Determine the (X, Y) coordinate at the center of the cell enclosing the given text.  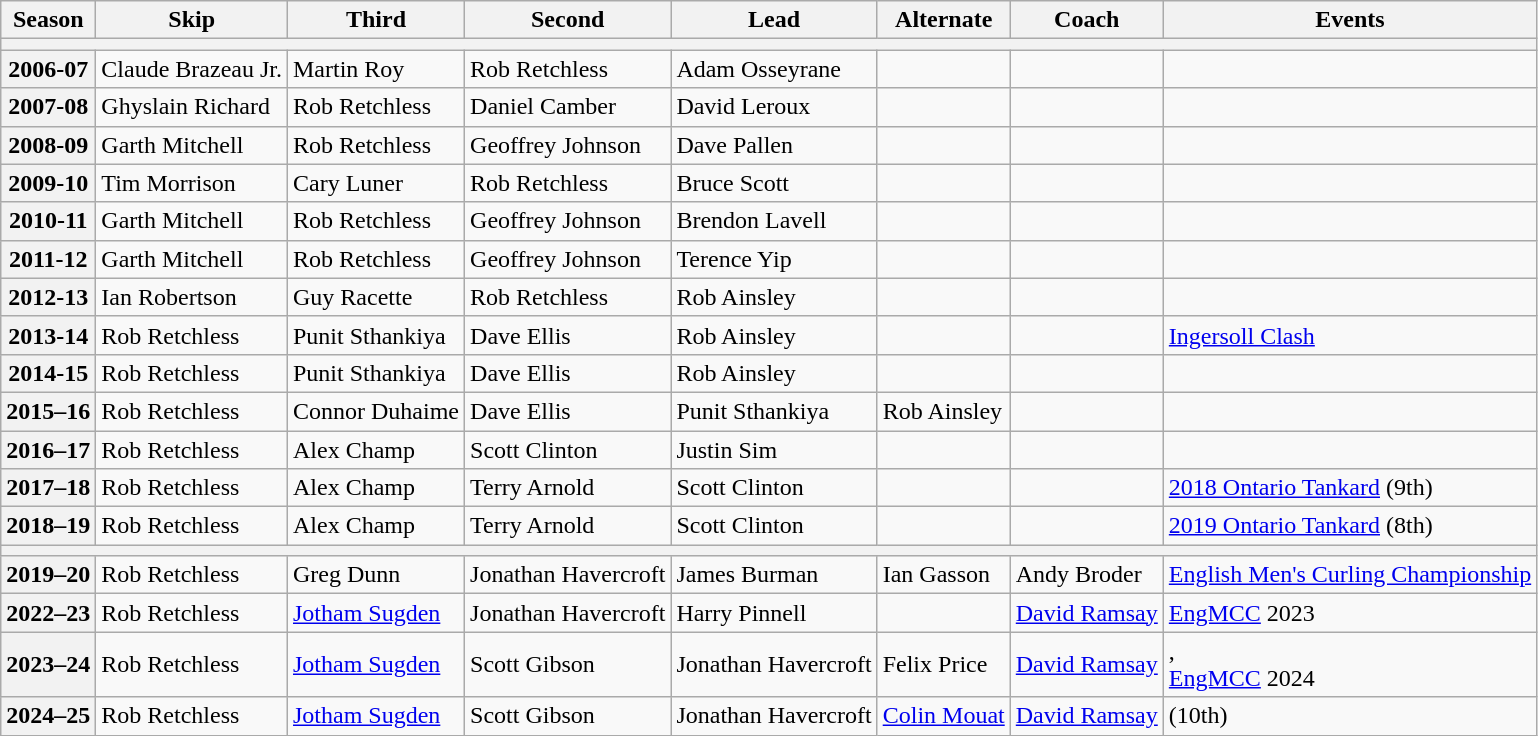
2022–23 (48, 613)
,EngMCC 2024 (1350, 664)
English Men's Curling Championship (1350, 575)
Cary Luner (376, 183)
Skip (192, 20)
2006-07 (48, 69)
Colin Mouat (944, 716)
2013-14 (48, 335)
2015–16 (48, 411)
Justin Sim (774, 449)
Andy Broder (1086, 575)
David Leroux (774, 107)
Tim Morrison (192, 183)
2018–19 (48, 526)
Claude Brazeau Jr. (192, 69)
Guy Racette (376, 297)
Daniel Camber (568, 107)
2009-10 (48, 183)
(10th) (1350, 716)
2024–25 (48, 716)
2019–20 (48, 575)
Season (48, 20)
2014-15 (48, 373)
EngMCC 2023 (1350, 613)
Ghyslain Richard (192, 107)
Bruce Scott (774, 183)
Third (376, 20)
Alternate (944, 20)
James Burman (774, 575)
Brendon Lavell (774, 221)
Second (568, 20)
2008-09 (48, 145)
2017–18 (48, 488)
2011-12 (48, 259)
Terence Yip (774, 259)
2012-13 (48, 297)
Ingersoll Clash (1350, 335)
Martin Roy (376, 69)
Ian Robertson (192, 297)
Greg Dunn (376, 575)
2007-08 (48, 107)
Harry Pinnell (774, 613)
Dave Pallen (774, 145)
Connor Duhaime (376, 411)
Coach (1086, 20)
2016–17 (48, 449)
2019 Ontario Tankard (8th) (1350, 526)
Ian Gasson (944, 575)
Felix Price (944, 664)
2023–24 (48, 664)
Lead (774, 20)
2018 Ontario Tankard (9th) (1350, 488)
Events (1350, 20)
2010-11 (48, 221)
Adam Osseyrane (774, 69)
